Search for the cell housing the specified text and yield its (x, y) center coordinate. 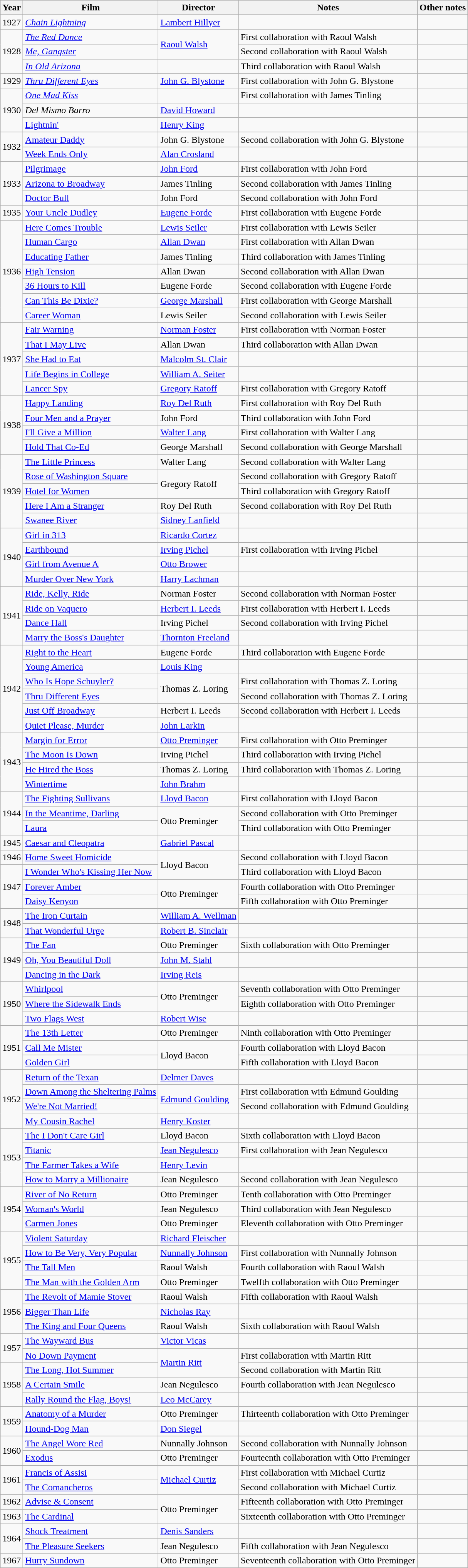
Malcolm St. Clair (198, 359)
Four Men and a Prayer (91, 418)
Twelfth collaboration with Otto Preminger (328, 1282)
1941 (12, 615)
Louis King (198, 667)
The Angel Wore Red (91, 1443)
Ricardo Cortez (198, 535)
Quiet Please, Murder (91, 725)
Daisy Kenyon (91, 901)
Irving Reis (198, 975)
Fifteenth collaboration with Otto Preminger (328, 1502)
Victor Vicas (198, 1341)
Marry the Boss's Daughter (91, 637)
How to Be Very, Very Popular (91, 1253)
Second collaboration with Gregory Ratoff (328, 476)
Arizona to Broadway (91, 184)
Down Among the Sheltering Palms (91, 1092)
The Fighting Sullivans (91, 799)
First collaboration with George Marshall (328, 301)
John Brahm (198, 784)
Here Comes Trouble (91, 227)
Robert B. Sinclair (198, 931)
Hold That Co-Ed (91, 447)
The Pleasure Seekers (91, 1546)
The Revolt of Mamie Stover (91, 1297)
1947 (12, 886)
Lambert Hillyer (198, 22)
The I Don't Care Girl (91, 1136)
Can This Be Dixie? (91, 301)
Michael Curtiz (198, 1480)
Denis Sanders (198, 1531)
Happy Landing (91, 403)
Amateur Daddy (91, 139)
1933 (12, 183)
First collaboration with Norman Foster (328, 330)
1942 (12, 689)
The King and Four Queens (91, 1326)
First collaboration with John Ford (328, 169)
Second collaboration with Norman Foster (328, 593)
Third collaboration with Jean Negulesco (328, 1209)
Caesar and Cleopatra (91, 843)
First collaboration with Lloyd Bacon (328, 799)
Ninth collaboration with Otto Preminger (328, 1033)
Ride on Vaquero (91, 608)
1959 (12, 1421)
Home Sweet Homicide (91, 857)
Nicholas Ray (198, 1311)
Fair Warning (91, 330)
Francis of Assisi (91, 1473)
Sixteenth collaboration with Otto Preminger (328, 1516)
Second collaboration with Raoul Walsh (328, 52)
I Wonder Who's Kissing Her Now (91, 872)
Rose of Washington Square (91, 476)
First collaboration with Gregory Ratoff (328, 388)
First collaboration with James Tinling (328, 95)
Second collaboration with John Ford (328, 198)
Fifth collaboration with Jean Negulesco (328, 1546)
I'll Give a Million (91, 433)
Murder Over New York (91, 579)
Two Flags West (91, 1018)
A Certain Smile (91, 1385)
1927 (12, 22)
1949 (12, 960)
Seventh collaboration with Otto Preminger (328, 989)
Swanee River (91, 520)
Second collaboration with Michael Curtiz (328, 1487)
Don Siegel (198, 1429)
Hurry Sundown (91, 1560)
She Had to Eat (91, 359)
Second collaboration with John G. Blystone (328, 139)
First collaboration with Allan Dwan (328, 242)
Forever Amber (91, 886)
1935 (12, 213)
1946 (12, 857)
1954 (12, 1209)
Fourth collaboration with Jean Negulesco (328, 1385)
Harry Lachman (198, 579)
Human Cargo (91, 242)
1928 (12, 52)
1953 (12, 1158)
Second collaboration with Walter Lang (328, 462)
First collaboration with Herbert I. Leeds (328, 608)
1956 (12, 1311)
Third collaboration with Allan Dwan (328, 344)
Wintertime (91, 784)
Edmund Goulding (198, 1099)
1948 (12, 923)
One Mad Kiss (91, 95)
John Larkin (198, 725)
Rally Round the Flag, Boys! (91, 1399)
Shock Treatment (91, 1531)
First collaboration with Otto Preminger (328, 740)
Sixth collaboration with Raoul Walsh (328, 1326)
Lightnin' (91, 125)
1938 (12, 425)
That Wonderful Urge (91, 931)
John M. Stahl (198, 960)
Martin Ritt (198, 1362)
Call Me Mister (91, 1048)
Second collaboration with Irving Pichel (328, 623)
Sixth collaboration with Lloyd Bacon (328, 1136)
1960 (12, 1451)
Exodus (91, 1458)
Second collaboration with Herbert I. Leeds (328, 711)
1945 (12, 843)
Right to the Heart (91, 652)
In the Meantime, Darling (91, 813)
Director (198, 8)
Third collaboration with James Tinling (328, 257)
Fourteenth collaboration with Otto Preminger (328, 1458)
That I May Live (91, 344)
Second collaboration with Allan Dwan (328, 271)
The Long, Hot Summer (91, 1370)
Gabriel Pascal (198, 843)
Fifth collaboration with Otto Preminger (328, 901)
Second collaboration with Lloyd Bacon (328, 857)
1943 (12, 762)
Third collaboration with Raoul Walsh (328, 66)
Doctor Bull (91, 198)
1936 (12, 271)
Other notes (443, 8)
Third collaboration with Lloyd Bacon (328, 872)
1955 (12, 1260)
Third collaboration with Eugene Forde (328, 652)
First collaboration with Martin Ritt (328, 1355)
Third collaboration with Otto Preminger (328, 828)
Here I Am a Stranger (91, 506)
Otto Brower (198, 564)
Titanic (91, 1150)
1958 (12, 1385)
1962 (12, 1502)
First collaboration with John G. Blystone (328, 81)
First collaboration with Michael Curtiz (328, 1473)
Eleventh collaboration with Otto Preminger (328, 1224)
First collaboration with Irving Pichel (328, 550)
Girl from Avenue A (91, 564)
Fifth collaboration with Raoul Walsh (328, 1297)
Thirteenth collaboration with Otto Preminger (328, 1414)
Film (91, 8)
Fifth collaboration with Lloyd Bacon (328, 1062)
First collaboration with Nunnally Johnson (328, 1253)
First collaboration with Jean Negulesco (328, 1150)
The 13th Letter (91, 1033)
Who Is Hope Schuyler? (91, 682)
Laura (91, 828)
Young America (91, 667)
Life Begins in College (91, 374)
Tenth collaboration with Otto Preminger (328, 1194)
Where the Sidewalk Ends (91, 1004)
The Cardinal (91, 1516)
Second collaboration with Roy Del Ruth (328, 506)
Oh, You Beautiful Doll (91, 960)
Bigger Than Life (91, 1311)
1951 (12, 1048)
Alan Crosland (198, 154)
Dancing in the Dark (91, 975)
Whirlpool (91, 989)
Second collaboration with Eugene Forde (328, 286)
Pilgrimage (91, 169)
The Fan (91, 945)
Anatomy of a Murder (91, 1414)
Hotel for Women (91, 491)
Chain Lightning (91, 22)
1964 (12, 1538)
Notes (328, 8)
Fourth collaboration with Lloyd Bacon (328, 1048)
Second collaboration with George Marshall (328, 447)
Earthbound (91, 550)
Dance Hall (91, 623)
1952 (12, 1099)
Third collaboration with John Ford (328, 418)
Del Mismo Barro (91, 110)
Carmen Jones (91, 1224)
First collaboration with Eugene Forde (328, 213)
How to Marry a Millionaire (91, 1180)
We're Not Married! (91, 1106)
The Moon Is Down (91, 755)
1939 (12, 491)
William A. Seiter (198, 374)
Second collaboration with Lewis Seiler (328, 315)
First collaboration with Thomas Z. Loring (328, 682)
Lancer Spy (91, 388)
1961 (12, 1480)
Week Ends Only (91, 154)
Richard Fleischer (198, 1238)
Educating Father (91, 257)
Third collaboration with Thomas Z. Loring (328, 769)
The Iron Curtain (91, 916)
Career Woman (91, 315)
William A. Wellman (198, 916)
Thornton Freeland (198, 637)
Third collaboration with Gregory Ratoff (328, 491)
No Down Payment (91, 1355)
Girl in 313 (91, 535)
The Man with the Golden Arm (91, 1282)
Second collaboration with Jean Negulesco (328, 1180)
Sidney Lanfield (198, 520)
High Tension (91, 271)
Me, Gangster (91, 52)
Robert Wise (198, 1018)
First collaboration with Raoul Walsh (328, 37)
Return of the Texan (91, 1077)
First collaboration with Edmund Goulding (328, 1092)
My Cousin Rachel (91, 1121)
1967 (12, 1560)
Violent Saturday (91, 1238)
Henry Koster (198, 1121)
He Hired the Boss (91, 769)
1944 (12, 813)
Leo McCarey (198, 1399)
1937 (12, 359)
1930 (12, 110)
First collaboration with Walter Lang (328, 433)
1932 (12, 147)
Ride, Kelly, Ride (91, 593)
Henry King (198, 125)
The Red Dance (91, 37)
Second collaboration with James Tinling (328, 184)
The Little Princess (91, 462)
Advise & Consent (91, 1502)
The Farmer Takes a Wife (91, 1165)
1950 (12, 1004)
36 Hours to Kill (91, 286)
Woman's World (91, 1209)
Eighth collaboration with Otto Preminger (328, 1004)
Second collaboration with Martin Ritt (328, 1370)
Delmer Daves (198, 1077)
Fourth collaboration with Raoul Walsh (328, 1267)
Sixth collaboration with Otto Preminger (328, 945)
Second collaboration with Nunnally Johnson (328, 1443)
Year (12, 8)
1963 (12, 1516)
Margin for Error (91, 740)
Second collaboration with Otto Preminger (328, 813)
River of No Return (91, 1194)
Just Off Broadway (91, 711)
The Wayward Bus (91, 1341)
1940 (12, 557)
Second collaboration with Edmund Goulding (328, 1106)
Your Uncle Dudley (91, 213)
The Tall Men (91, 1267)
David Howard (198, 110)
1929 (12, 81)
The Comancheros (91, 1487)
In Old Arizona (91, 66)
First collaboration with Roy Del Ruth (328, 403)
Hound-Dog Man (91, 1429)
1957 (12, 1348)
Golden Girl (91, 1062)
Third collaboration with Irving Pichel (328, 755)
Henry Levin (198, 1165)
Fourth collaboration with Otto Preminger (328, 886)
Second collaboration with Thomas Z. Loring (328, 696)
Seventeenth collaboration with Otto Preminger (328, 1560)
First collaboration with Lewis Seiler (328, 227)
